Return the (X, Y) coordinate for the center point of the cell that contains the specified text.  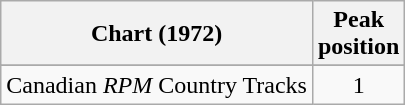
Peakposition (358, 34)
1 (358, 85)
Chart (1972) (157, 34)
Canadian RPM Country Tracks (157, 85)
